Search for the cell housing the specified text and yield its (X, Y) center coordinate. 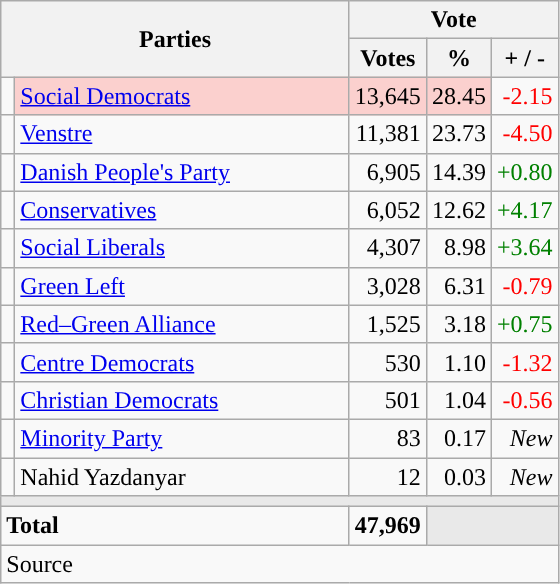
12 (388, 477)
14.39 (458, 172)
Social Liberals (182, 248)
4,307 (388, 248)
Venstre (182, 134)
28.45 (458, 96)
530 (388, 362)
-4.50 (524, 134)
-0.56 (524, 400)
+ / - (524, 58)
0.03 (458, 477)
-0.79 (524, 286)
23.73 (458, 134)
Minority Party (182, 438)
+0.75 (524, 324)
3,028 (388, 286)
+0.80 (524, 172)
1.04 (458, 400)
+3.64 (524, 248)
12.62 (458, 210)
Centre Democrats (182, 362)
Parties (176, 39)
Conservatives (182, 210)
Total (176, 526)
13,645 (388, 96)
Source (280, 564)
0.17 (458, 438)
11,381 (388, 134)
6,905 (388, 172)
-1.32 (524, 362)
+4.17 (524, 210)
Danish People's Party (182, 172)
6,052 (388, 210)
% (458, 58)
1,525 (388, 324)
47,969 (388, 526)
Votes (388, 58)
-2.15 (524, 96)
Social Democrats (182, 96)
Vote (454, 20)
Christian Democrats (182, 400)
Nahid Yazdanyar (182, 477)
83 (388, 438)
Green Left (182, 286)
8.98 (458, 248)
6.31 (458, 286)
1.10 (458, 362)
3.18 (458, 324)
Red–Green Alliance (182, 324)
501 (388, 400)
